Search for the cell housing the specified text and yield its [x, y] center coordinate. 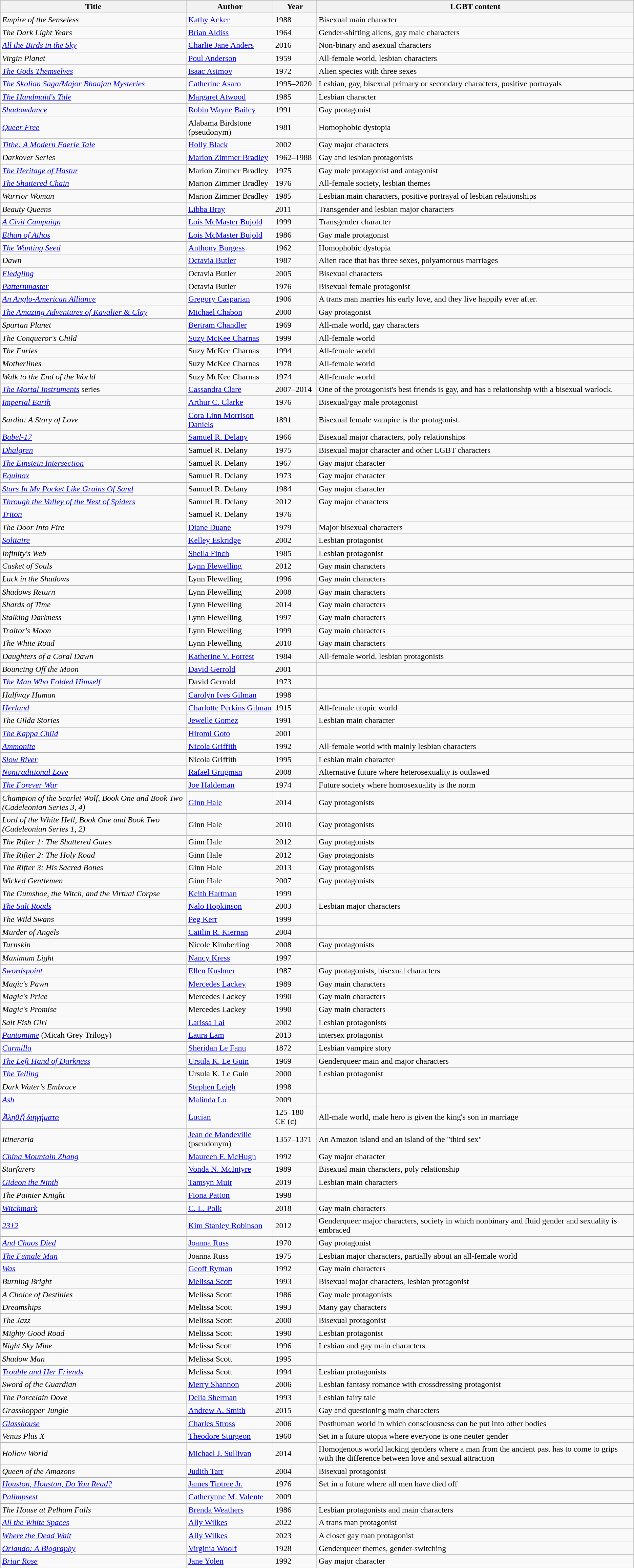
Michael J. Sullivan [230, 1453]
And Chaos Died [93, 1243]
Bisexual female vampire is the protagonist. [475, 420]
Libba Bray [230, 209]
The Porcelain Dove [93, 1397]
Merry Shannon [230, 1385]
All-female world, lesbian characters [475, 58]
Bisexual major character and other LGBT characters [475, 450]
Larissa Lai [230, 1022]
Mighty Good Road [93, 1333]
Maureen F. McHugh [230, 1156]
Pantomime (Micah Grey Trilogy) [93, 1035]
The Gumshoe, the Witch, and the Virtual Corpse [93, 893]
Holly Black [230, 145]
The Rifter 1: The Shattered Gates [93, 842]
Triton [93, 514]
Motherlines [93, 363]
Diane Duane [230, 527]
The Painter Knight [93, 1195]
James Tiptree Jr. [230, 1484]
Joe Haldeman [230, 785]
2019 [295, 1182]
Dawn [93, 261]
The Rifter 3: His Sacred Bones [93, 868]
1967 [295, 463]
Hollow World [93, 1453]
The Telling [93, 1074]
The Mortal Instruments series [93, 390]
Lesbian main characters [475, 1182]
Burning Bright [93, 1282]
Shards of Time [93, 605]
Vonda N. McIntyre [230, 1169]
The Salt Roads [93, 906]
China Mountain Zhang [93, 1156]
1906 [295, 299]
Kim Stanley Robinson [230, 1225]
2022 [295, 1523]
Fledgling [93, 273]
The Furies [93, 351]
Fiona Patton [230, 1195]
Nicole Kimberling [230, 945]
Nalo Hopkinson [230, 906]
All-female utopic world [475, 708]
Bisexual characters [475, 273]
1959 [295, 58]
Lord of the White Hell, Book One and Book Two (Cadeleonian Series 1, 2) [93, 824]
C. L. Polk [230, 1208]
Queen of the Amazons [93, 1471]
Glasshouse [93, 1423]
The Door Into Fire [93, 527]
Geoff Ryman [230, 1269]
Bouncing Off the Moon [93, 669]
125–180 CE (c) [295, 1117]
Trouble and Her Friends [93, 1372]
Bertram Chandler [230, 325]
Charles Stross [230, 1423]
Beauty Queens [93, 209]
1972 [295, 71]
Queer Free [93, 127]
Nontraditional Love [93, 772]
One of the protagonist's best friends is gay, and has a relationship with a bisexual warlock. [475, 390]
The Gods Themselves [93, 71]
Laura Lam [230, 1035]
Year [295, 7]
Lesbian major characters [475, 906]
Darkover Series [93, 157]
Robin Wayne Bailey [230, 110]
The White Road [93, 643]
Theodore Sturgeon [230, 1436]
Jewelle Gomez [230, 721]
Turnskin [93, 945]
Babel-17 [93, 437]
Sheila Finch [230, 553]
Arthur C. Clarke [230, 402]
Ethan of Athos [93, 235]
Gay male protagonists [475, 1295]
Luck in the Shadows [93, 579]
Infinity's Web [93, 553]
Isaac Asimov [230, 71]
The Wild Swans [93, 919]
Patternmaster [93, 286]
The Dark Light Years [93, 32]
Future society where homosexuality is the norm [475, 785]
Delia Sherman [230, 1397]
A trans man marries his early love, and they live happily ever after. [475, 299]
2003 [295, 906]
Wicked Gentlemen [93, 881]
Lucian [230, 1117]
The Rifter 2: The Holy Road [93, 855]
1978 [295, 363]
Gideon the Ninth [93, 1182]
Tamsyn Muir [230, 1182]
1966 [295, 437]
Where the Dead Wait [93, 1536]
An Anglo-American Alliance [93, 299]
Transgender and lesbian major characters [475, 209]
Anthony Burgess [230, 248]
Cora Linn Morrison Daniels [230, 420]
Kathy Acker [230, 20]
Genderqueer main and major characters [475, 1061]
The Skolian Saga/Major Bhaajan Mysteries [93, 84]
All-male world, gay characters [475, 325]
Homogenous world lacking genders where a man from the ancient past has to come to grips with the difference between love and sexual attraction [475, 1453]
Swordspoint [93, 971]
2005 [295, 273]
Shadow Man [93, 1359]
Catherynne M. Valente [230, 1497]
Virginia Woolf [230, 1548]
Lesbian vampire story [475, 1048]
Murder of Angels [93, 932]
All-male world, male hero is given the king's son in marriage [475, 1117]
Ammonite [93, 746]
Sheridan Le Fanu [230, 1048]
Lesbian fairy tale [475, 1397]
Sardia: A Story of Love [93, 420]
Author [230, 7]
1928 [295, 1548]
1962 [295, 248]
Carmilla [93, 1048]
Traitor's Moon [93, 631]
Slow River [93, 759]
Alien species with three sexes [475, 71]
Genderqueer major characters, society in which nonbinary and fluid gender and sexuality is embraced [475, 1225]
2011 [295, 209]
Ellen Kushner [230, 971]
Sword of the Guardian [93, 1385]
All-female world, lesbian protagonists [475, 656]
Stars In My Pocket Like Grains Of Sand [93, 489]
Lesbian, gay, bisexual primary or secondary characters, positive portrayals [475, 84]
Gender-shifting aliens, gay male characters [475, 32]
The Man Who Folded Himself [93, 682]
1872 [295, 1048]
Bisexual major characters, poly relationships [475, 437]
Magic's Pawn [93, 984]
The Handmaid's Tale [93, 97]
Gay protagonists, bisexual characters [475, 971]
Kelley Eskridge [230, 540]
Gay male protagonist [475, 235]
Transgender character [475, 222]
Equinox [93, 476]
Was [93, 1269]
A trans man protagonist [475, 1523]
Virgin Planet [93, 58]
Poul Anderson [230, 58]
Posthuman world in which consciousness can be put into other bodies [475, 1423]
Ἀληθῆ διηγήματα [93, 1117]
The Conqueror's Child [93, 338]
Caitlin R. Kiernan [230, 932]
Gay and lesbian protagonists [475, 157]
Shadowdance [93, 110]
Magic's Price [93, 996]
Cassandra Clare [230, 390]
The Female Man [93, 1256]
Maximum Light [93, 958]
Stephen Leigh [230, 1087]
Set in a future where all men have died off [475, 1484]
Bisexual/gay male protagonist [475, 402]
Hiromi Goto [230, 733]
The Gilda Stories [93, 721]
Title [93, 7]
Briar Rose [93, 1561]
Lesbian fantasy romance with crossdressing protagonist [475, 1385]
Lesbian protagonists and main characters [475, 1510]
Gay male protagonist and antagonist [475, 170]
Tithe: A Modern Faerie Tale [93, 145]
Warrior Woman [93, 196]
Lesbian and gay main characters [475, 1346]
Catherine Asaro [230, 84]
Solitaire [93, 540]
The Forever War [93, 785]
Stalking Darkness [93, 618]
All-female world with mainly lesbian characters [475, 746]
1964 [295, 32]
Witchmark [93, 1208]
Many gay characters [475, 1307]
1970 [295, 1243]
Alternative future where heterosexuality is outlawed [475, 772]
1962–1988 [295, 157]
Lesbian character [475, 97]
Rafael Grugman [230, 772]
Casket of Souls [93, 566]
Brian Aldiss [230, 32]
Major bisexual characters [475, 527]
The Amazing Adventures of Kavalier & Clay [93, 312]
1891 [295, 420]
Lesbian major characters, partially about an all-female world [475, 1256]
Imperial Earth [93, 402]
Brenda Weathers [230, 1510]
2016 [295, 45]
Venus Plus X [93, 1436]
intersex protagonist [475, 1035]
A Civil Campaign [93, 222]
Alabama Birdstone (pseudonym) [230, 127]
Nancy Kress [230, 958]
Dark Water's Embrace [93, 1087]
Ash [93, 1100]
The Jazz [93, 1320]
Salt Fish Girl [93, 1022]
2018 [295, 1208]
Margaret Atwood [230, 97]
All-female society, lesbian themes [475, 183]
Itineraria [93, 1139]
Bisexual female protagonist [475, 286]
1995–2020 [295, 84]
A Choice of Destinies [93, 1295]
2023 [295, 1536]
Bisexual main character [475, 20]
2007 [295, 881]
Night Sky Mine [93, 1346]
Charlotte Perkins Gilman [230, 708]
Daughters of a Coral Dawn [93, 656]
Shadows Return [93, 592]
Houston, Houston, Do You Read? [93, 1484]
1981 [295, 127]
Spartan Planet [93, 325]
The Kappa Child [93, 733]
1960 [295, 1436]
Gay and questioning main characters [475, 1410]
All the Birds in the Sky [93, 45]
Bisexual main characters, poly relationship [475, 1169]
Walk to the End of the World [93, 377]
All the White Spaces [93, 1523]
The Heritage of Hastur [93, 170]
Halfway Human [93, 695]
Orlando: A Biography [93, 1548]
Judith Tarr [230, 1471]
The Wanting Seed [93, 248]
The House at Pelham Falls [93, 1510]
Peg Kerr [230, 919]
1988 [295, 20]
Michael Chabon [230, 312]
Bisexual major characters, lesbian protagonist [475, 1282]
Through the Valley of the Nest of Spiders [93, 502]
Malinda Lo [230, 1100]
Jean de Mandeville (pseudonym) [230, 1139]
Lesbian main characters, positive portrayal of lesbian relationships [475, 196]
Palimpsest [93, 1497]
2015 [295, 1410]
Non-binary and asexual characters [475, 45]
Herland [93, 708]
The Shattered Chain [93, 183]
Gregory Casparian [230, 299]
The Left Hand of Darkness [93, 1061]
Magic's Promise [93, 1009]
A closet gay man protagonist [475, 1536]
Champion of the Scarlet Wolf, Book One and Book Two (Cadeleonian Series 3, 4) [93, 802]
Keith Hartman [230, 893]
2312 [93, 1225]
1915 [295, 708]
Empire of the Senseless [93, 20]
1357–1371 [295, 1139]
Grasshopper Jungle [93, 1410]
LGBT content [475, 7]
Dhalgren [93, 450]
2007–2014 [295, 390]
Genderqueer themes, gender-switching [475, 1548]
Dreamships [93, 1307]
Starfarers [93, 1169]
An Amazon island and an island of the "third sex" [475, 1139]
Carolyn Ives Gilman [230, 695]
Charlie Jane Anders [230, 45]
Katherine V. Forrest [230, 656]
Set in a future utopia where everyone is one neuter gender [475, 1436]
The Einstein Intersection [93, 463]
Jane Yolen [230, 1561]
Alien race that has three sexes, polyamorous marriages [475, 261]
1979 [295, 527]
Andrew A. Smith [230, 1410]
